Scan for the cell matching the given text and deliver its [x, y] coordinate at center. 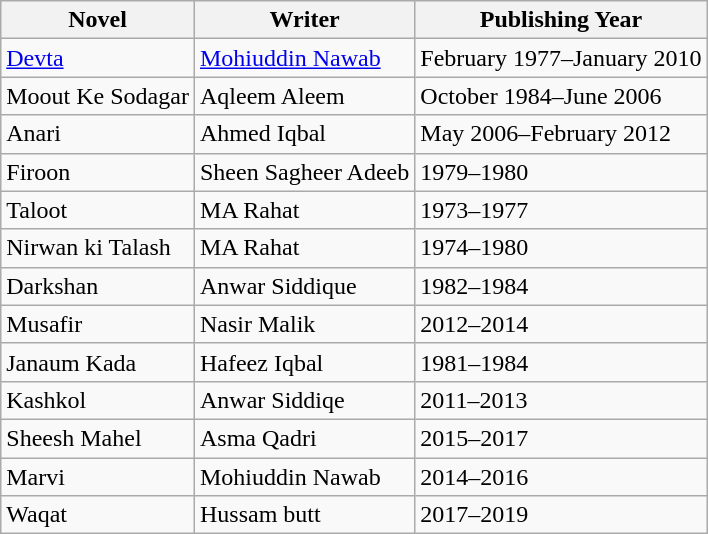
1979–1980 [561, 172]
Hafeez Iqbal [304, 362]
2015–2017 [561, 438]
Anwar Siddiqe [304, 400]
Anari [98, 134]
2014–2016 [561, 477]
1981–1984 [561, 362]
Aqleem Aleem [304, 96]
Novel [98, 20]
Sheen Sagheer Adeeb [304, 172]
Darkshan [98, 286]
1973–1977 [561, 210]
Devta [98, 58]
Asma Qadri [304, 438]
Taloot [98, 210]
2012–2014 [561, 324]
Firoon [98, 172]
Publishing Year [561, 20]
2017–2019 [561, 515]
Waqat [98, 515]
Writer [304, 20]
Hussam butt [304, 515]
Marvi [98, 477]
1982–1984 [561, 286]
May 2006–February 2012 [561, 134]
Ahmed Iqbal [304, 134]
Janaum Kada [98, 362]
February 1977–January 2010 [561, 58]
Moout Ke Sodagar [98, 96]
2011–2013 [561, 400]
Kashkol [98, 400]
Nasir Malik [304, 324]
Musafir [98, 324]
Nirwan ki Talash [98, 248]
October 1984–June 2006 [561, 96]
Anwar Siddique [304, 286]
1974–1980 [561, 248]
Sheesh Mahel [98, 438]
